For the text-containing cell, return its midpoint in (x, y) coordinate format. 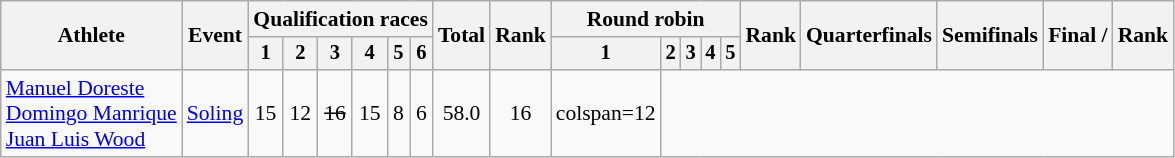
58.0 (462, 114)
Event (216, 36)
Soling (216, 114)
Semifinals (990, 36)
Qualification races (340, 19)
Quarterfinals (869, 36)
Final / (1078, 36)
Athlete (92, 36)
Round robin (646, 19)
colspan=12 (606, 114)
Manuel DoresteDomingo ManriqueJuan Luis Wood (92, 114)
8 (398, 114)
12 (300, 114)
Total (462, 36)
